Provide the (x, y) coordinate of the cell's center where the given text is located.  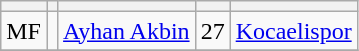
MF (24, 31)
Kocaelispor (294, 31)
27 (212, 31)
Ayhan Akbin (127, 31)
